Provide the (x, y) coordinate of the cell's center where the given text is located.  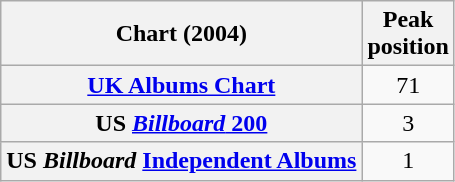
1 (408, 161)
71 (408, 85)
US Billboard Independent Albums (182, 161)
US Billboard 200 (182, 123)
Chart (2004) (182, 34)
3 (408, 123)
UK Albums Chart (182, 85)
Peak position (408, 34)
